Extract the (x, y) coordinate from the center of the cell holding the provided text.  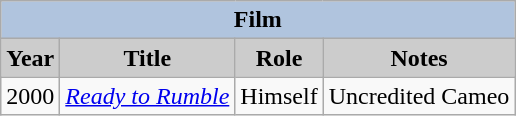
Himself (279, 96)
Ready to Rumble (148, 96)
Title (148, 58)
Role (279, 58)
2000 (30, 96)
Uncredited Cameo (419, 96)
Year (30, 58)
Film (258, 20)
Notes (419, 58)
